Detect which cell encompasses the target text, then output its (X, Y) center coordinate. 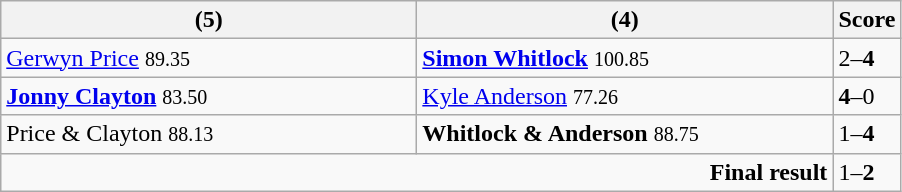
(4) (625, 20)
(5) (209, 20)
Jonny Clayton 83.50 (209, 96)
Whitlock & Anderson 88.75 (625, 134)
4–0 (867, 96)
2–4 (867, 58)
Final result (417, 172)
Simon Whitlock 100.85 (625, 58)
Score (867, 20)
Kyle Anderson 77.26 (625, 96)
1–4 (867, 134)
1–2 (867, 172)
Gerwyn Price 89.35 (209, 58)
Price & Clayton 88.13 (209, 134)
